Locate the cell with the specified text and output its [X, Y] center coordinate. 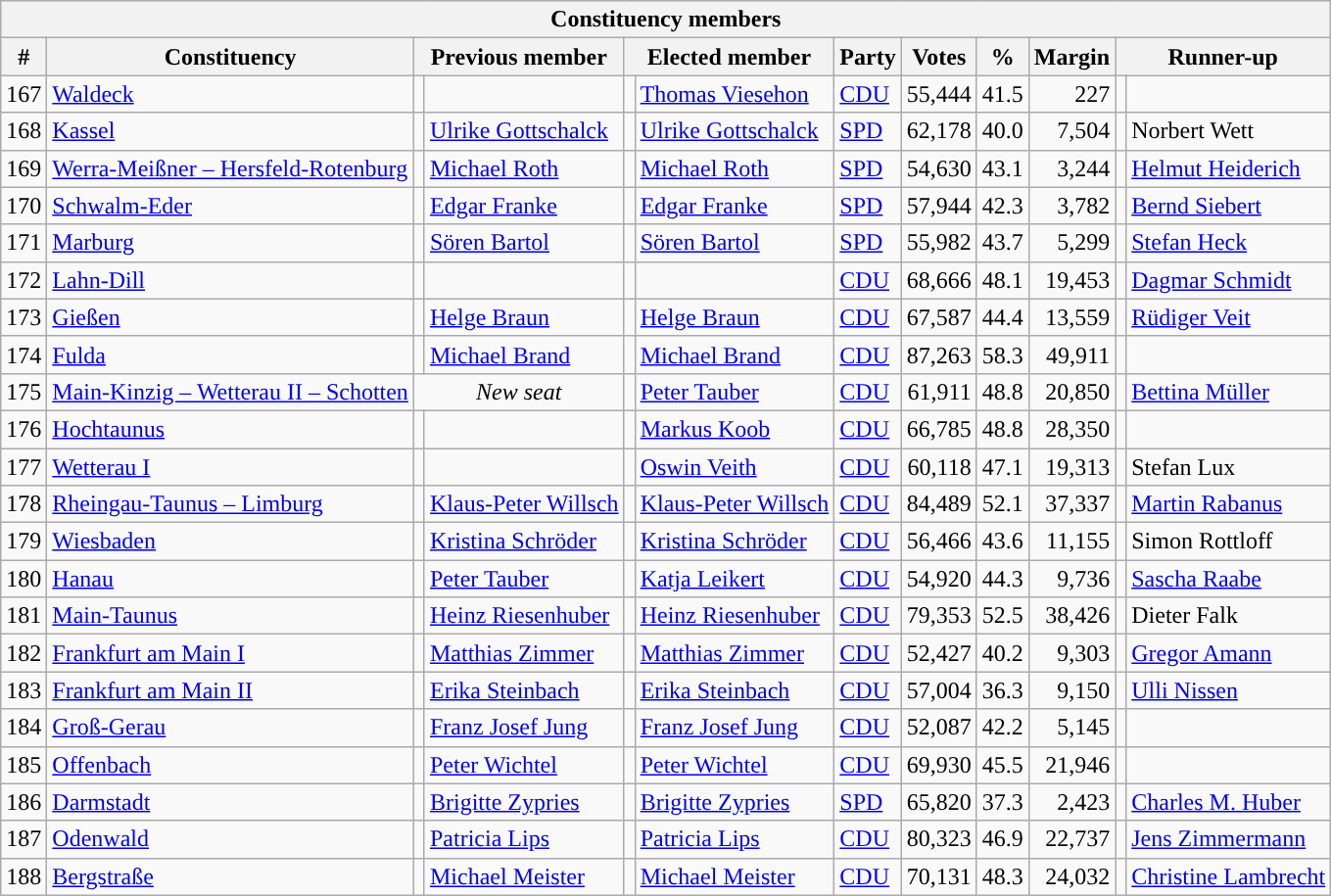
54,920 [938, 579]
Markus Koob [735, 429]
87,263 [938, 354]
45.5 [1003, 765]
42.3 [1003, 206]
Votes [938, 57]
46.9 [1003, 839]
3,782 [1071, 206]
171 [24, 243]
9,303 [1071, 653]
# [24, 57]
80,323 [938, 839]
Christine Lambrecht [1228, 876]
9,150 [1071, 690]
60,118 [938, 467]
182 [24, 653]
Sascha Raabe [1228, 579]
20,850 [1071, 392]
Rheingau-Taunus – Limburg [231, 504]
52.5 [1003, 616]
Waldeck [231, 94]
New seat [519, 392]
Dagmar Schmidt [1228, 280]
Bernd Siebert [1228, 206]
Wetterau I [231, 467]
Main-Taunus [231, 616]
43.7 [1003, 243]
Gießen [231, 317]
Fulda [231, 354]
62,178 [938, 131]
11,155 [1071, 542]
172 [24, 280]
43.6 [1003, 542]
Main-Kinzig – Wetterau II – Schotten [231, 392]
Martin Rabanus [1228, 504]
180 [24, 579]
Stefan Lux [1228, 467]
66,785 [938, 429]
42.2 [1003, 728]
Schwalm-Eder [231, 206]
52,427 [938, 653]
Kassel [231, 131]
57,944 [938, 206]
Ulli Nissen [1228, 690]
169 [24, 168]
Simon Rottloff [1228, 542]
52,087 [938, 728]
183 [24, 690]
181 [24, 616]
19,313 [1071, 467]
187 [24, 839]
Bergstraße [231, 876]
Wiesbaden [231, 542]
Offenbach [231, 765]
19,453 [1071, 280]
Frankfurt am Main II [231, 690]
79,353 [938, 616]
Constituency members [666, 20]
178 [24, 504]
5,299 [1071, 243]
176 [24, 429]
38,426 [1071, 616]
Werra-Meißner – Hersfeld-Rotenburg [231, 168]
69,930 [938, 765]
Constituency [231, 57]
Oswin Veith [735, 467]
Frankfurt am Main I [231, 653]
Previous member [519, 57]
Katja Leikert [735, 579]
Stefan Heck [1228, 243]
48.1 [1003, 280]
28,350 [1071, 429]
Bettina Müller [1228, 392]
61,911 [938, 392]
44.3 [1003, 579]
Elected member [729, 57]
55,444 [938, 94]
5,145 [1071, 728]
49,911 [1071, 354]
Marburg [231, 243]
Darmstadt [231, 802]
Charles M. Huber [1228, 802]
Thomas Viesehon [735, 94]
Hanau [231, 579]
Margin [1071, 57]
7,504 [1071, 131]
2,423 [1071, 802]
Hochtaunus [231, 429]
173 [24, 317]
40.2 [1003, 653]
58.3 [1003, 354]
21,946 [1071, 765]
Odenwald [231, 839]
Runner-up [1223, 57]
% [1003, 57]
Rüdiger Veit [1228, 317]
48.3 [1003, 876]
185 [24, 765]
174 [24, 354]
Helmut Heiderich [1228, 168]
Dieter Falk [1228, 616]
44.4 [1003, 317]
22,737 [1071, 839]
3,244 [1071, 168]
40.0 [1003, 131]
168 [24, 131]
Gregor Amann [1228, 653]
175 [24, 392]
179 [24, 542]
67,587 [938, 317]
55,982 [938, 243]
227 [1071, 94]
57,004 [938, 690]
47.1 [1003, 467]
36.3 [1003, 690]
177 [24, 467]
167 [24, 94]
65,820 [938, 802]
41.5 [1003, 94]
70,131 [938, 876]
186 [24, 802]
Norbert Wett [1228, 131]
Party [868, 57]
43.1 [1003, 168]
Jens Zimmermann [1228, 839]
52.1 [1003, 504]
68,666 [938, 280]
188 [24, 876]
Groß-Gerau [231, 728]
37,337 [1071, 504]
Lahn-Dill [231, 280]
56,466 [938, 542]
13,559 [1071, 317]
9,736 [1071, 579]
184 [24, 728]
170 [24, 206]
24,032 [1071, 876]
84,489 [938, 504]
54,630 [938, 168]
37.3 [1003, 802]
